Extract the (X, Y) coordinate from the center of the cell holding the provided text.  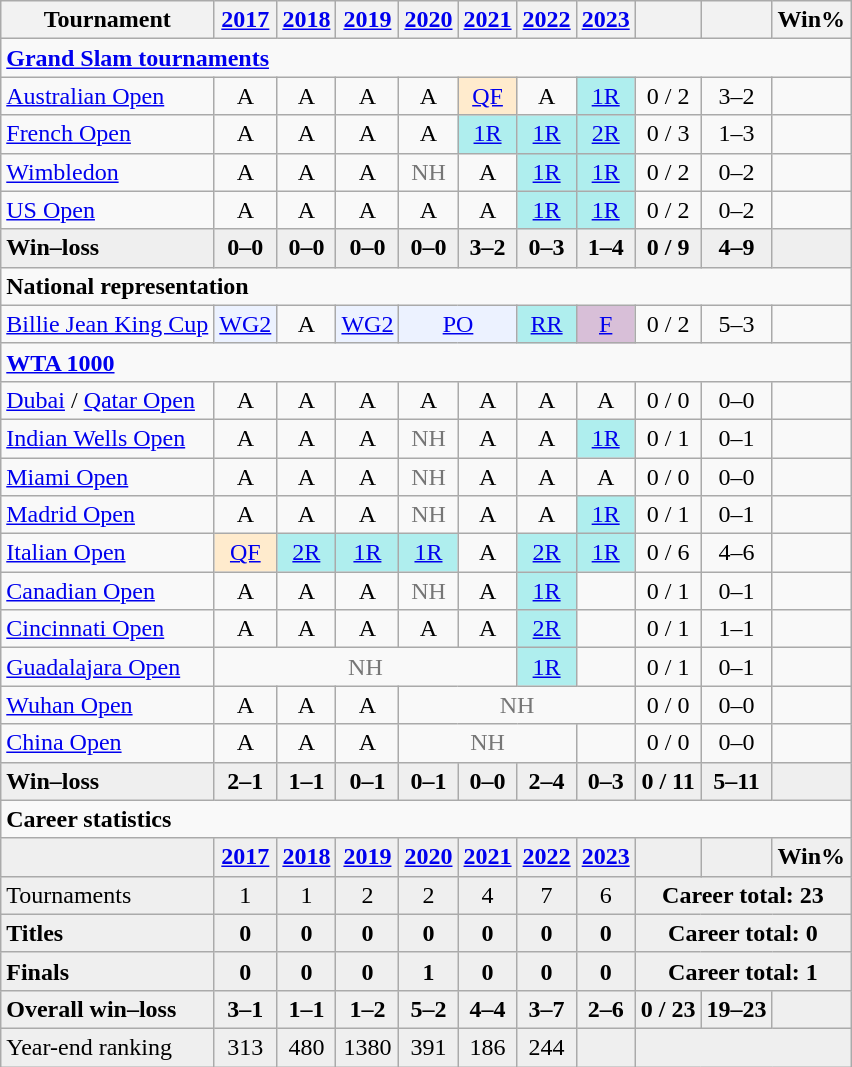
6 (606, 895)
1–4 (606, 248)
Dubai / Qatar Open (108, 400)
244 (546, 1047)
4–9 (736, 248)
Miami Open (108, 477)
0 / 6 (668, 553)
2–4 (546, 781)
F (606, 324)
Grand Slam tournaments (426, 58)
Tournaments (108, 895)
186 (488, 1047)
National representation (426, 286)
Indian Wells Open (108, 438)
3–7 (546, 1009)
1380 (368, 1047)
5–11 (736, 781)
4–6 (736, 553)
2–6 (606, 1009)
0 / 3 (668, 134)
WTA 1000 (426, 362)
French Open (108, 134)
Wimbledon (108, 172)
Career statistics (426, 819)
Australian Open (108, 96)
3–1 (246, 1009)
0 / 9 (668, 248)
19–23 (736, 1009)
4–4 (488, 1009)
Finals (108, 971)
391 (428, 1047)
Cincinnati Open (108, 629)
5–2 (428, 1009)
Canadian Open (108, 591)
Tournament (108, 20)
7 (546, 895)
5–3 (736, 324)
Career total: 23 (742, 895)
0 / 23 (668, 1009)
Billie Jean King Cup (108, 324)
RR (546, 324)
Career total: 1 (742, 971)
4 (488, 895)
Year-end ranking (108, 1047)
Titles (108, 933)
0 / 11 (668, 781)
Madrid Open (108, 515)
1–3 (736, 134)
2–1 (246, 781)
Italian Open (108, 553)
Career total: 0 (742, 933)
480 (306, 1047)
China Open (108, 743)
313 (246, 1047)
1–2 (368, 1009)
PO (458, 324)
US Open (108, 210)
Overall win–loss (108, 1009)
Guadalajara Open (108, 667)
Wuhan Open (108, 705)
